Find where the given text appears and provide that cell's center as (X, Y) coordinate. 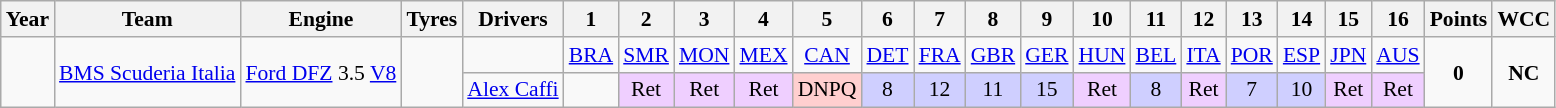
Year (28, 19)
Alex Caffi (512, 90)
ESP (1302, 55)
Ford DFZ 3.5 V8 (320, 72)
1 (592, 19)
0 (1459, 72)
JPN (1348, 55)
BEL (1156, 55)
Team (147, 19)
AUS (1398, 55)
3 (704, 19)
BRA (592, 55)
GER (1046, 55)
HUN (1102, 55)
13 (1252, 19)
ITA (1203, 55)
Engine (320, 19)
NC (1524, 72)
DET (887, 55)
GBR (994, 55)
Drivers (512, 19)
POR (1252, 55)
6 (887, 19)
SMR (646, 55)
BMS Scuderia Italia (147, 72)
16 (1398, 19)
Points (1459, 19)
FRA (940, 55)
CAN (828, 55)
5 (828, 19)
4 (763, 19)
14 (1302, 19)
WCC (1524, 19)
2 (646, 19)
DNPQ (828, 90)
Tyres (432, 19)
MON (704, 55)
MEX (763, 55)
9 (1046, 19)
